Output the (x, y) coordinate of the center of the cell containing the given text.  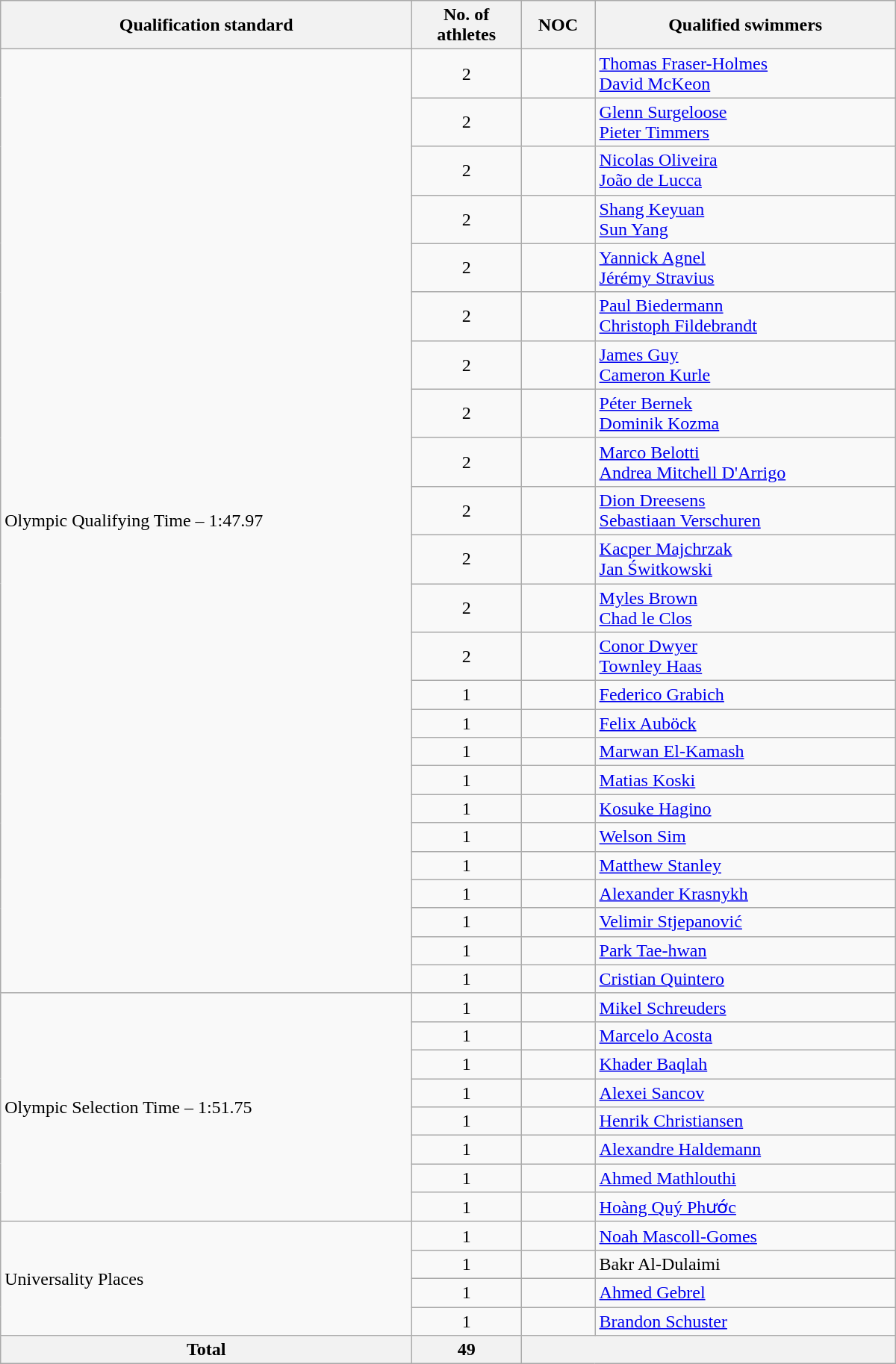
Conor DwyerTownley Haas (745, 657)
Alexandre Haldemann (745, 1150)
Qualified swimmers (745, 25)
Brandon Schuster (745, 1321)
Péter BernekDominik Kozma (745, 414)
Nicolas OliveiraJoão de Lucca (745, 170)
Matthew Stanley (745, 865)
Kosuke Hagino (745, 809)
Ahmed Gebrel (745, 1292)
Hoàng Quý Phước (745, 1207)
Henrik Christiansen (745, 1121)
Dion DreesensSebastiaan Verschuren (745, 511)
Ahmed Mathlouthi (745, 1178)
Noah Mascoll-Gomes (745, 1236)
Bakr Al-Dulaimi (745, 1264)
49 (467, 1350)
Marcelo Acosta (745, 1036)
Mikel Schreuders (745, 1007)
Park Tae-hwan (745, 950)
Total (206, 1350)
James GuyCameron Kurle (745, 364)
Thomas Fraser-HolmesDavid McKeon (745, 73)
Alexander Krasnykh (745, 894)
Myles BrownChad le Clos (745, 608)
Yannick AgnelJérémy Stravius (745, 267)
Shang KeyuanSun Yang (745, 219)
Cristian Quintero (745, 979)
Qualification standard (206, 25)
No. of athletes (467, 25)
Universality Places (206, 1278)
Kacper MajchrzakJan Świtkowski (745, 558)
Khader Baqlah (745, 1064)
NOC (559, 25)
Felix Auböck (745, 723)
Glenn SurgeloosePieter Timmers (745, 122)
Paul BiedermannChristoph Fildebrandt (745, 317)
Velimir Stjepanović (745, 922)
Welson Sim (745, 837)
Federico Grabich (745, 695)
Matias Koski (745, 780)
Olympic Selection Time – 1:51.75 (206, 1107)
Marwan El-Kamash (745, 752)
Marco BelottiAndrea Mitchell D'Arrigo (745, 461)
Alexei Sancov (745, 1092)
Olympic Qualifying Time – 1:47.97 (206, 521)
